Capture the cell that displays the provided text and extract its (X, Y) central coordinate. 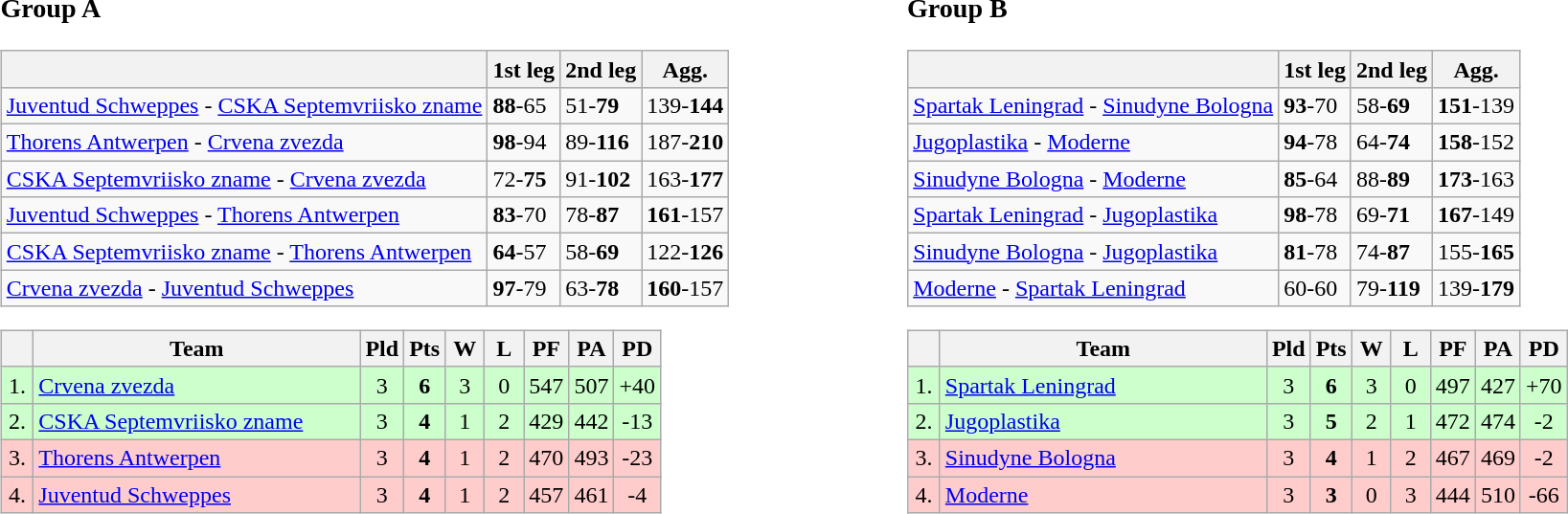
93-70 (1315, 105)
Sinudyne Bologna (1103, 458)
88-89 (1391, 179)
547 (546, 385)
467 (1452, 458)
Thorens Antwerpen (197, 458)
72-75 (524, 179)
CSKA Septemvriisko zname - Crvena zvezda (244, 179)
472 (1452, 421)
151-139 (1477, 105)
-23 (638, 458)
442 (592, 421)
Jugoplastika (1103, 421)
94-78 (1315, 143)
Thorens Antwerpen - Crvena zvezda (244, 143)
Sinudyne Bologna - Jugoplastika (1094, 252)
-66 (1544, 495)
98-78 (1315, 215)
88-65 (524, 105)
444 (1452, 495)
Juventud Schweppes (197, 495)
Juventud Schweppes - CSKA Septemvriisko zname (244, 105)
89-116 (602, 143)
91-102 (602, 179)
Crvena zvezda - Juventud Schweppes (244, 288)
160-157 (686, 288)
5 (1331, 421)
60-60 (1315, 288)
Crvena zvezda (197, 385)
85-64 (1315, 179)
97-79 (524, 288)
Spartak Leningrad - Sinudyne Bologna (1094, 105)
-13 (638, 421)
173-163 (1477, 179)
Juventud Schweppes - Thorens Antwerpen (244, 215)
-4 (638, 495)
CSKA Septemvriisko zname - Thorens Antwerpen (244, 252)
158-152 (1477, 143)
187-210 (686, 143)
167-149 (1477, 215)
429 (546, 421)
493 (592, 458)
457 (546, 495)
427 (1498, 385)
51-79 (602, 105)
64-57 (524, 252)
122-126 (686, 252)
507 (592, 385)
98-94 (524, 143)
469 (1498, 458)
CSKA Septemvriisko zname (197, 421)
78-87 (602, 215)
74-87 (1391, 252)
Spartak Leningrad - Jugoplastika (1094, 215)
81-78 (1315, 252)
79-119 (1391, 288)
470 (546, 458)
461 (592, 495)
Spartak Leningrad (1103, 385)
139-179 (1477, 288)
474 (1498, 421)
63-78 (602, 288)
+40 (638, 385)
155-165 (1477, 252)
139-144 (686, 105)
Jugoplastika - Moderne (1094, 143)
83-70 (524, 215)
Moderne - Spartak Leningrad (1094, 288)
Sinudyne Bologna - Moderne (1094, 179)
Moderne (1103, 495)
161-157 (686, 215)
64-74 (1391, 143)
497 (1452, 385)
163-177 (686, 179)
69-71 (1391, 215)
510 (1498, 495)
+70 (1544, 385)
